From the cell containing the given text, extract its center point as [X, Y] coordinate. 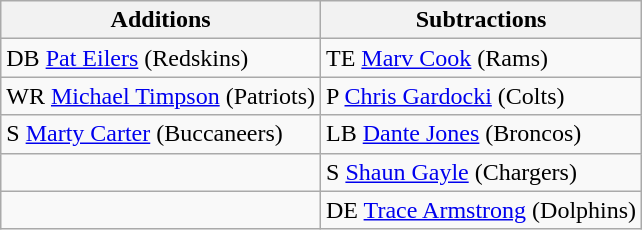
Subtractions [482, 20]
S Marty Carter (Buccaneers) [161, 134]
P Chris Gardocki (Colts) [482, 96]
LB Dante Jones (Broncos) [482, 134]
DB Pat Eilers (Redskins) [161, 58]
WR Michael Timpson (Patriots) [161, 96]
Additions [161, 20]
TE Marv Cook (Rams) [482, 58]
DE Trace Armstrong (Dolphins) [482, 210]
S Shaun Gayle (Chargers) [482, 172]
